Find where the given text appears and provide that cell's center as [X, Y] coordinate. 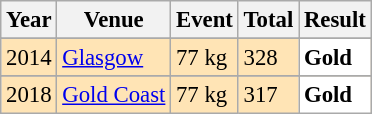
Result [336, 20]
Total [268, 20]
Venue [114, 20]
2014 [29, 58]
2018 [29, 95]
328 [268, 58]
317 [268, 95]
Gold Coast [114, 95]
Year [29, 20]
Glasgow [114, 58]
Event [205, 20]
